From the cell containing the given text, extract its center point as (x, y) coordinate. 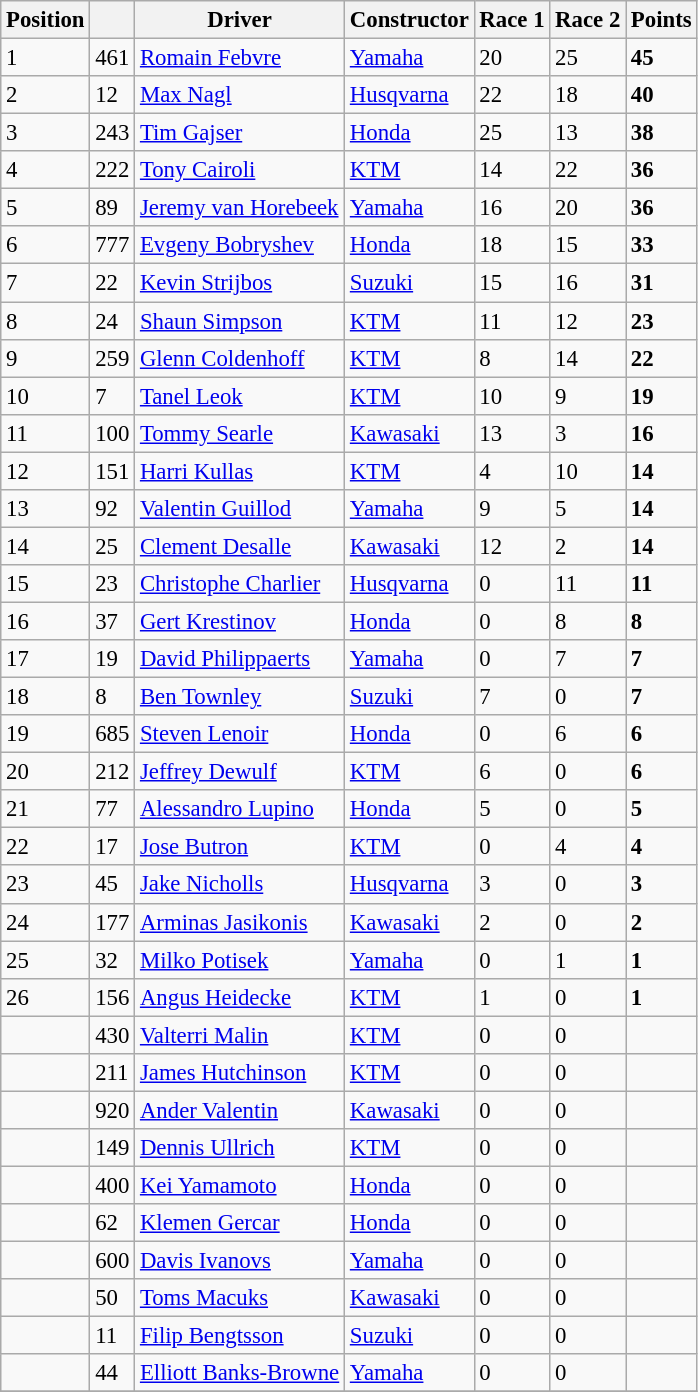
Tim Gajser (240, 133)
Clement Desalle (240, 546)
Position (46, 20)
211 (112, 1073)
Glenn Coldenhoff (240, 358)
Romain Febvre (240, 58)
77 (112, 809)
Race 1 (512, 20)
Points (662, 20)
177 (112, 922)
Gert Krestinov (240, 621)
Ben Townley (240, 697)
243 (112, 133)
21 (46, 809)
32 (112, 960)
Angus Heidecke (240, 997)
Dennis Ullrich (240, 1148)
Elliott Banks-Browne (240, 1373)
Constructor (410, 20)
44 (112, 1373)
Jeffrey Dewulf (240, 772)
Jeremy van Horebeek (240, 208)
Kei Yamamoto (240, 1185)
Evgeny Bobryshev (240, 245)
777 (112, 245)
Race 2 (588, 20)
Harri Kullas (240, 471)
Davis Ivanovs (240, 1261)
100 (112, 433)
430 (112, 1035)
Arminas Jasikonis (240, 922)
Valterri Malin (240, 1035)
149 (112, 1148)
Tony Cairoli (240, 170)
James Hutchinson (240, 1073)
156 (112, 997)
Jake Nicholls (240, 885)
Kevin Strijbos (240, 283)
Max Nagl (240, 95)
Jose Butron (240, 847)
33 (662, 245)
685 (112, 734)
259 (112, 358)
461 (112, 58)
400 (112, 1185)
Valentin Guillod (240, 509)
31 (662, 283)
600 (112, 1261)
222 (112, 170)
David Philippaerts (240, 659)
Tommy Searle (240, 433)
Klemen Gercar (240, 1223)
Toms Macuks (240, 1298)
212 (112, 772)
Steven Lenoir (240, 734)
Ander Valentin (240, 1110)
Milko Potisek (240, 960)
Alessandro Lupino (240, 809)
92 (112, 509)
Driver (240, 20)
89 (112, 208)
Christophe Charlier (240, 584)
37 (112, 621)
Tanel Leok (240, 396)
Filip Bengtsson (240, 1336)
62 (112, 1223)
50 (112, 1298)
40 (662, 95)
Shaun Simpson (240, 321)
920 (112, 1110)
151 (112, 471)
38 (662, 133)
26 (46, 997)
